Return the [x, y] coordinate for the center point of the cell that contains the specified text.  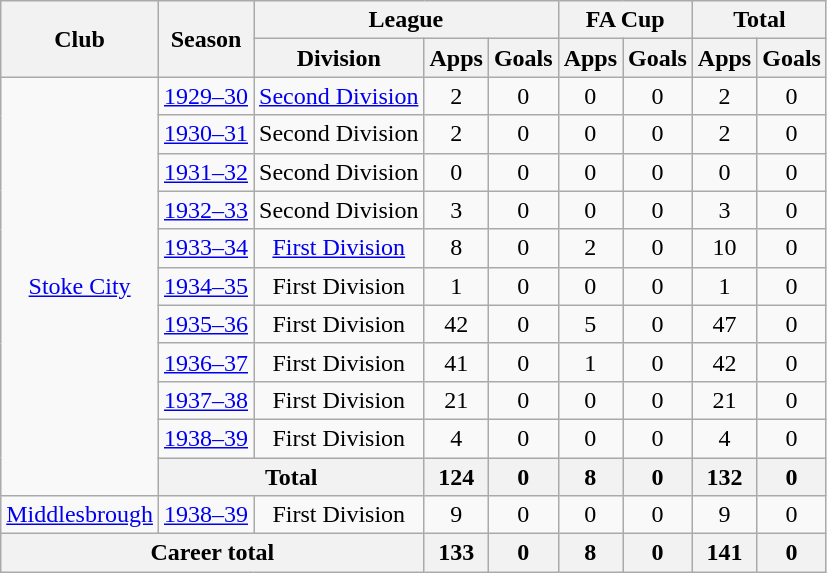
Stoke City [80, 286]
1934–35 [206, 286]
1935–36 [206, 324]
141 [724, 553]
League [406, 20]
1936–37 [206, 362]
133 [456, 553]
FA Cup [625, 20]
132 [724, 477]
10 [724, 248]
1930–31 [206, 134]
Career total [212, 553]
1931–32 [206, 172]
41 [456, 362]
1933–34 [206, 248]
1932–33 [206, 210]
47 [724, 324]
1929–30 [206, 96]
Middlesbrough [80, 515]
Division [339, 58]
Club [80, 39]
124 [456, 477]
1937–38 [206, 400]
5 [590, 324]
Season [206, 39]
